Extract the [X, Y] coordinate from the center of the cell holding the provided text.  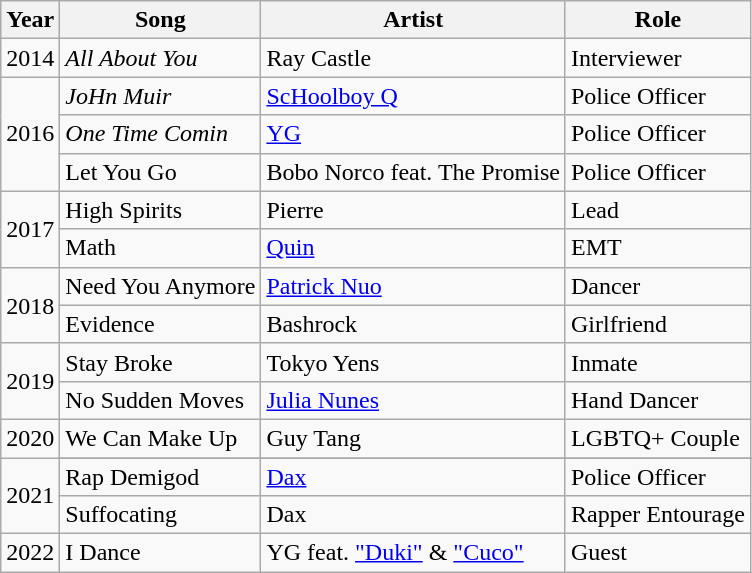
2022 [30, 553]
EMT [658, 248]
Evidence [160, 324]
Song [160, 20]
2016 [30, 134]
I Dance [160, 553]
Artist [414, 20]
Math [160, 248]
ScHoolboy Q [414, 96]
No Sudden Moves [160, 400]
Stay Broke [160, 362]
Patrick Nuo [414, 286]
Inmate [658, 362]
Suffocating [160, 515]
2014 [30, 58]
Hand Dancer [658, 400]
Rap Demigod [160, 477]
2017 [30, 229]
High Spirits [160, 210]
YG [414, 134]
YG feat. "Duki" & "Cuco" [414, 553]
Dancer [658, 286]
Role [658, 20]
Lead [658, 210]
Rapper Entourage [658, 515]
Girlfriend [658, 324]
Bashrock [414, 324]
Let You Go [160, 172]
Guest [658, 553]
LGBTQ+ Couple [658, 438]
Pierre [414, 210]
Quin [414, 248]
Need You Anymore [160, 286]
2020 [30, 438]
Tokyo Yens [414, 362]
2021 [30, 496]
Year [30, 20]
JoHn Muir [160, 96]
Julia Nunes [414, 400]
Interviewer [658, 58]
Guy Tang [414, 438]
2018 [30, 305]
We Can Make Up [160, 438]
One Time Comin [160, 134]
Ray Castle [414, 58]
2019 [30, 381]
All About You [160, 58]
Bobo Norco feat. The Promise [414, 172]
